Provide the (x, y) coordinate of the cell's center where the given text is located.  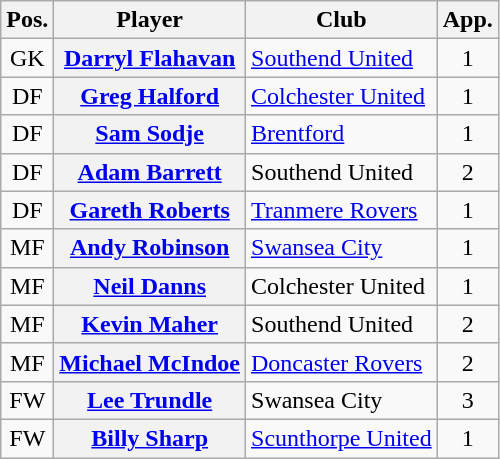
Billy Sharp (150, 438)
GK (28, 58)
Club (342, 20)
App. (468, 20)
Darryl Flahavan (150, 58)
Doncaster Rovers (342, 362)
Sam Sodje (150, 134)
Scunthorpe United (342, 438)
Tranmere Rovers (342, 210)
Neil Danns (150, 286)
Michael McIndoe (150, 362)
Pos. (28, 20)
Kevin Maher (150, 324)
3 (468, 400)
Brentford (342, 134)
Adam Barrett (150, 172)
Greg Halford (150, 96)
Andy Robinson (150, 248)
Lee Trundle (150, 400)
Gareth Roberts (150, 210)
Player (150, 20)
